For the text-containing cell, return its midpoint in [X, Y] coordinate format. 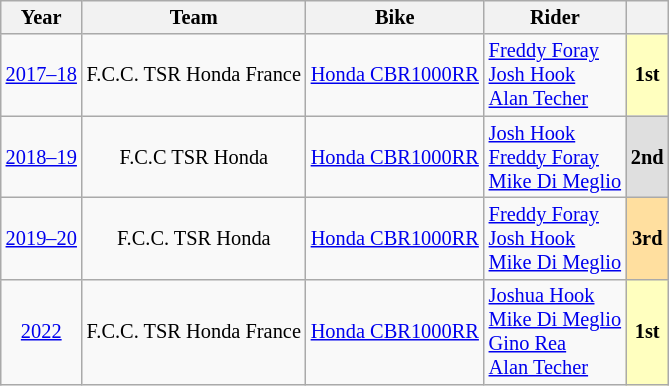
Rider [555, 17]
Team [194, 17]
2017–18 [42, 75]
2022 [42, 332]
2018–19 [42, 157]
Freddy Foray Josh Hook Mike Di Meglio [555, 238]
2nd [648, 157]
Josh Hook Freddy Foray Mike Di Meglio [555, 157]
Bike [395, 17]
Freddy Foray Josh Hook Alan Techer [555, 75]
2019–20 [42, 238]
Year [42, 17]
Joshua Hook Mike Di Meglio Gino Rea Alan Techer [555, 332]
F.C.C. TSR Honda [194, 238]
F.C.C TSR Honda [194, 157]
3rd [648, 238]
